Output the (x, y) coordinate of the center of the cell containing the given text.  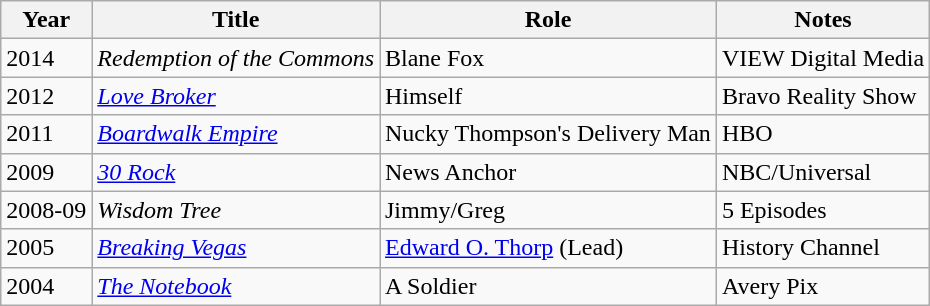
30 Rock (236, 172)
Wisdom Tree (236, 210)
2014 (46, 58)
Avery Pix (822, 286)
Jimmy/Greg (548, 210)
2011 (46, 134)
5 Episodes (822, 210)
A Soldier (548, 286)
2009 (46, 172)
Edward O. Thorp (Lead) (548, 248)
Nucky Thompson's Delivery Man (548, 134)
HBO (822, 134)
Himself (548, 96)
2005 (46, 248)
Role (548, 20)
NBC/Universal (822, 172)
Boardwalk Empire (236, 134)
Title (236, 20)
Notes (822, 20)
Redemption of the Commons (236, 58)
2012 (46, 96)
Year (46, 20)
2004 (46, 286)
News Anchor (548, 172)
Breaking Vegas (236, 248)
Bravo Reality Show (822, 96)
History Channel (822, 248)
2008-09 (46, 210)
Blane Fox (548, 58)
Love Broker (236, 96)
VIEW Digital Media (822, 58)
The Notebook (236, 286)
